Search for the cell housing the specified text and yield its (x, y) center coordinate. 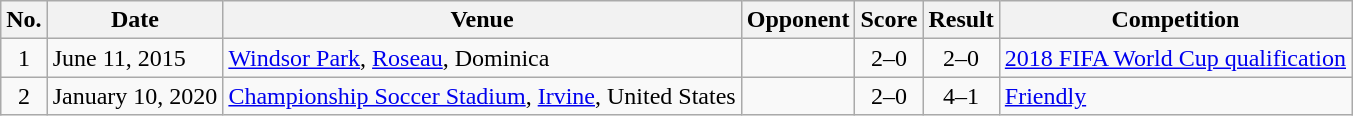
Opponent (798, 20)
Date (135, 20)
Windsor Park, Roseau, Dominica (482, 58)
Friendly (1175, 96)
Competition (1175, 20)
2018 FIFA World Cup qualification (1175, 58)
Venue (482, 20)
4–1 (961, 96)
2 (24, 96)
No. (24, 20)
Result (961, 20)
1 (24, 58)
January 10, 2020 (135, 96)
June 11, 2015 (135, 58)
Score (889, 20)
Championship Soccer Stadium, Irvine, United States (482, 96)
